Pinpoint the cell where the given text exists, returning its [X, Y] midpoint coordinate. 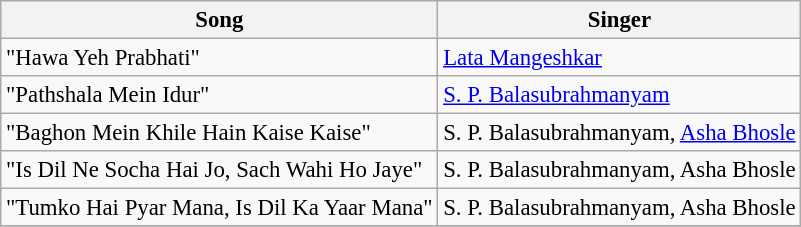
"Pathshala Mein Idur" [220, 95]
"Hawa Yeh Prabhati" [220, 58]
"Is Dil Ne Socha Hai Jo, Sach Wahi Ho Jaye" [220, 170]
Song [220, 20]
S. P. Balasubrahmanyam [620, 95]
"Tumko Hai Pyar Mana, Is Dil Ka Yaar Mana" [220, 208]
"Baghon Mein Khile Hain Kaise Kaise" [220, 133]
Singer [620, 20]
Lata Mangeshkar [620, 58]
